Return [x, y] of the center of cell containing provided text 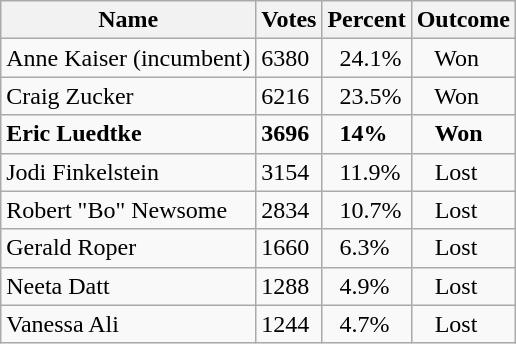
Eric Luedtke [128, 134]
Outcome [463, 20]
4.7% [366, 324]
Vanessa Ali [128, 324]
Robert "Bo" Newsome [128, 210]
1244 [289, 324]
Percent [366, 20]
11.9% [366, 172]
Name [128, 20]
Craig Zucker [128, 96]
6216 [289, 96]
1660 [289, 248]
6.3% [366, 248]
Neeta Datt [128, 286]
Anne Kaiser (incumbent) [128, 58]
Votes [289, 20]
3696 [289, 134]
3154 [289, 172]
6380 [289, 58]
23.5% [366, 96]
2834 [289, 210]
10.7% [366, 210]
Jodi Finkelstein [128, 172]
14% [366, 134]
Gerald Roper [128, 248]
4.9% [366, 286]
1288 [289, 286]
24.1% [366, 58]
